Capture the cell that displays the provided text and extract its [x, y] central coordinate. 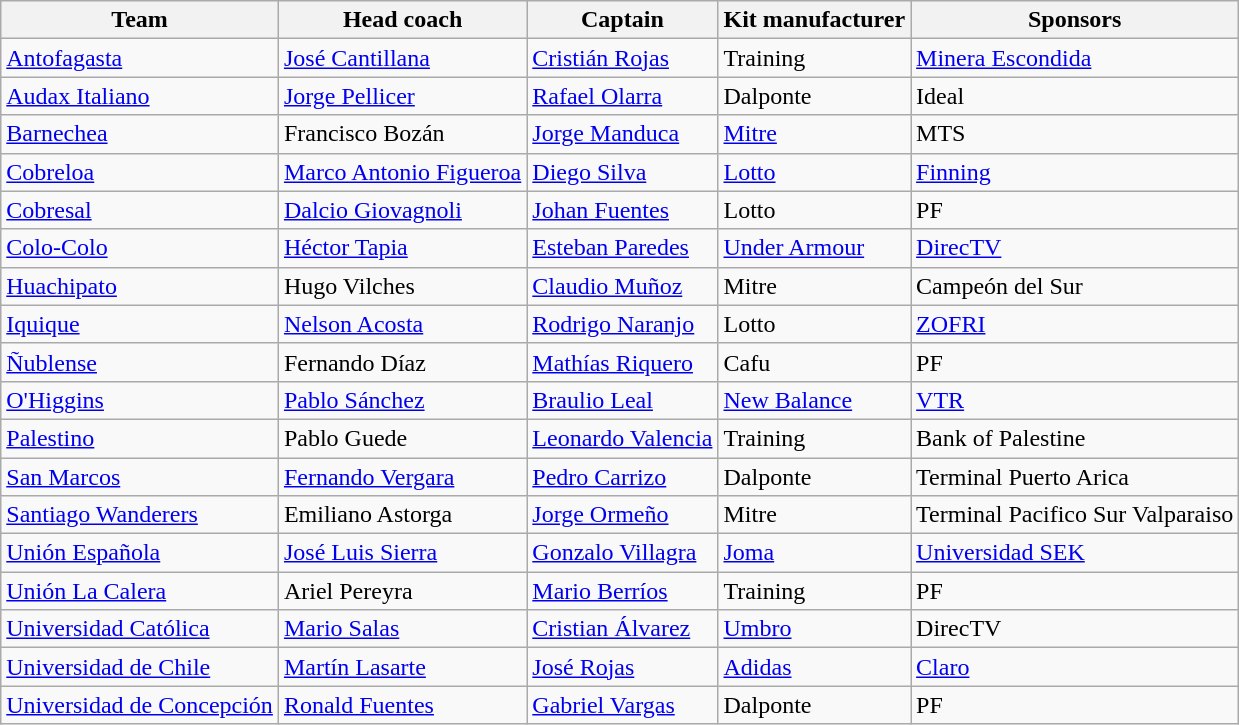
Head coach [402, 20]
Universidad SEK [1075, 553]
Gonzalo Villagra [622, 553]
Hugo Vilches [402, 286]
Claro [1075, 667]
Pablo Sánchez [402, 400]
Fernando Vergara [402, 477]
Francisco Bozán [402, 134]
Universidad de Chile [140, 667]
Cristian Álvarez [622, 629]
Ideal [1075, 96]
Adidas [814, 667]
Mario Salas [402, 629]
Campeón del Sur [1075, 286]
José Rojas [622, 667]
Cafu [814, 362]
Cristián Rojas [622, 58]
Cobresal [140, 210]
Unión Española [140, 553]
Jorge Pellicer [402, 96]
Johan Fuentes [622, 210]
Pedro Carrizo [622, 477]
Colo-Colo [140, 248]
Sponsors [1075, 20]
Unión La Calera [140, 591]
Rafael Olarra [622, 96]
Dalcio Giovagnoli [402, 210]
Terminal Puerto Arica [1075, 477]
Universidad Católica [140, 629]
O'Higgins [140, 400]
Bank of Palestine [1075, 438]
Cobreloa [140, 172]
Emiliano Astorga [402, 515]
Minera Escondida [1075, 58]
José Cantillana [402, 58]
Jorge Ormeño [622, 515]
ZOFRI [1075, 324]
Iquique [140, 324]
New Balance [814, 400]
Esteban Paredes [622, 248]
MTS [1075, 134]
Universidad de Concepción [140, 705]
Rodrigo Naranjo [622, 324]
VTR [1075, 400]
Palestino [140, 438]
Nelson Acosta [402, 324]
Barnechea [140, 134]
Captain [622, 20]
Héctor Tapia [402, 248]
Under Armour [814, 248]
Team [140, 20]
Mathías Riquero [622, 362]
San Marcos [140, 477]
Santiago Wanderers [140, 515]
Gabriel Vargas [622, 705]
Ñublense [140, 362]
Ariel Pereyra [402, 591]
Audax Italiano [140, 96]
Jorge Manduca [622, 134]
Braulio Leal [622, 400]
Martín Lasarte [402, 667]
Huachipato [140, 286]
Mario Berríos [622, 591]
Claudio Muñoz [622, 286]
Ronald Fuentes [402, 705]
Umbro [814, 629]
Pablo Guede [402, 438]
Fernando Díaz [402, 362]
Antofagasta [140, 58]
Leonardo Valencia [622, 438]
Joma [814, 553]
José Luis Sierra [402, 553]
Finning [1075, 172]
Diego Silva [622, 172]
Kit manufacturer [814, 20]
Terminal Pacifico Sur Valparaiso [1075, 515]
Marco Antonio Figueroa [402, 172]
